Detect which cell encompasses the target text, then output its (X, Y) center coordinate. 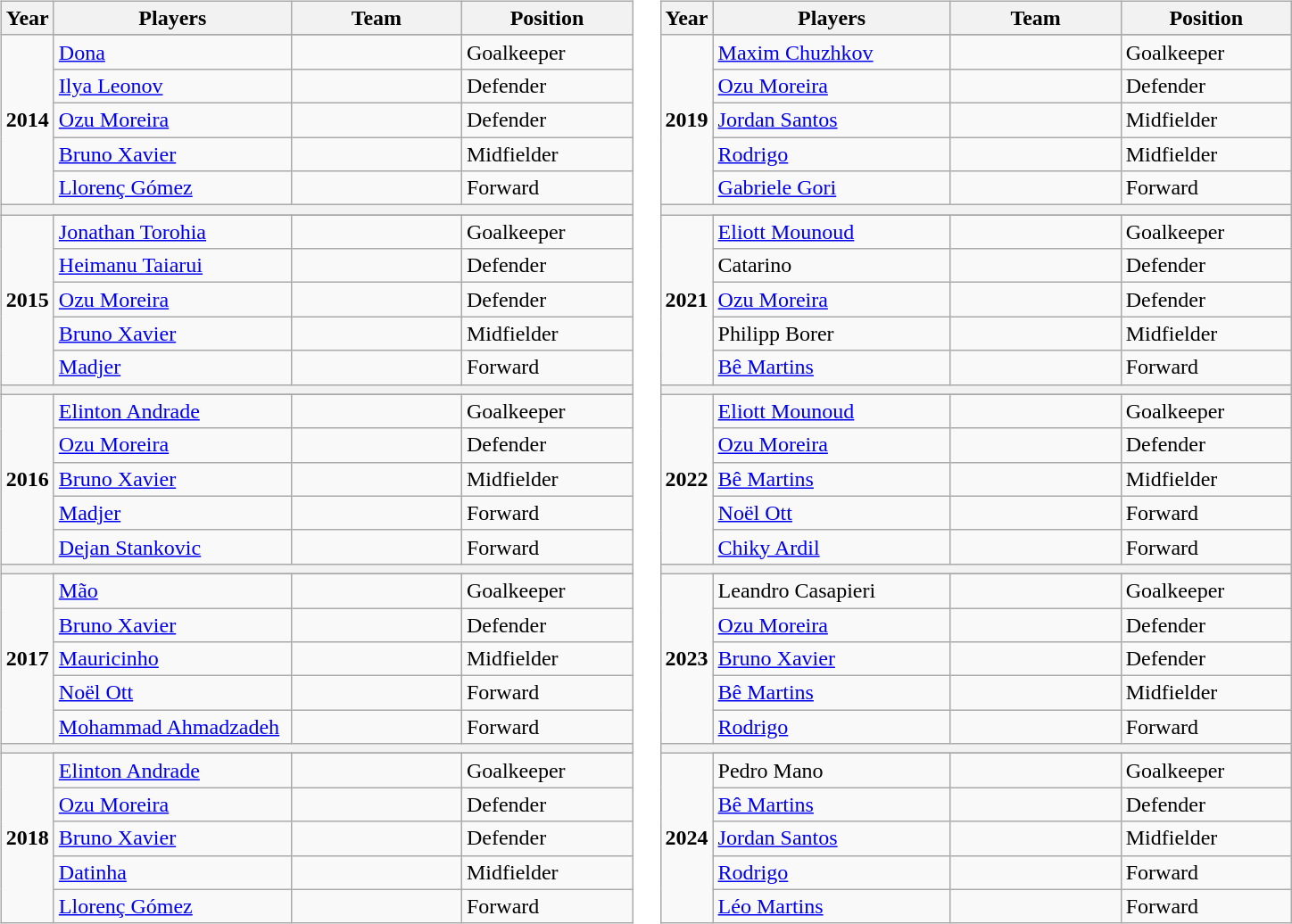
2018 (27, 838)
Datinha (172, 872)
Maxim Chuzhkov (832, 52)
2015 (27, 300)
Ilya Leonov (172, 86)
Dejan Stankovic (172, 547)
Pedro Mano (832, 771)
Mohammad Ahmadzadeh (172, 727)
2021 (687, 300)
2022 (687, 479)
Chiky Ardil (832, 547)
2016 (27, 479)
Catarino (832, 266)
Gabriele Gori (832, 188)
2023 (687, 658)
2024 (687, 838)
Dona (172, 52)
Mão (172, 590)
2019 (687, 120)
Leandro Casapieri (832, 590)
Mauricinho (172, 659)
Philipp Borer (832, 334)
Jonathan Torohia (172, 232)
2014 (27, 120)
Léo Martins (832, 906)
Heimanu Taiarui (172, 266)
2017 (27, 658)
